Pinpoint the cell where the given text exists, returning its [X, Y] midpoint coordinate. 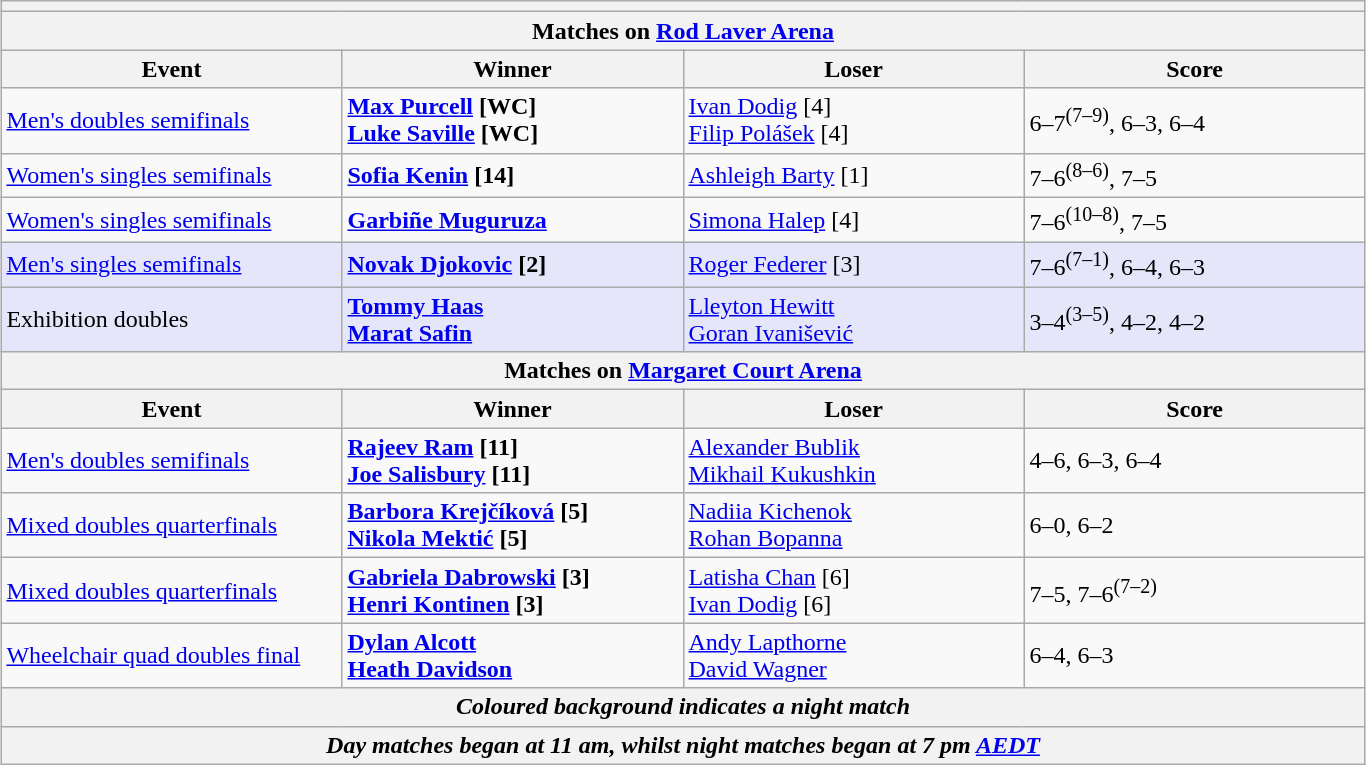
Roger Federer [3] [854, 264]
7–6(7–1), 6–4, 6–3 [1194, 264]
Gabriela Dabrowski [3] Henri Kontinen [3] [512, 590]
Garbiñe Muguruza [512, 220]
Alexander Bublik Mikhail Kukushkin [854, 460]
Nadiia Kichenok Rohan Bopanna [854, 526]
Ivan Dodig [4] Filip Polášek [4] [854, 120]
Coloured background indicates a night match [683, 707]
Day matches began at 11 am, whilst night matches began at 7 pm AEDT [683, 745]
Latisha Chan [6] Ivan Dodig [6] [854, 590]
6–0, 6–2 [1194, 526]
Max Purcell [WC] Luke Saville [WC] [512, 120]
Matches on Rod Laver Arena [683, 31]
Rajeev Ram [11] Joe Salisbury [11] [512, 460]
7–5, 7–6(7–2) [1194, 590]
Andy Lapthorne David Wagner [854, 656]
Lleyton Hewitt Goran Ivanišević [854, 320]
Exhibition doubles [172, 320]
Simona Halep [4] [854, 220]
Men's singles semifinals [172, 264]
Sofia Kenin [14] [512, 176]
6–4, 6–3 [1194, 656]
Barbora Krejčíková [5] Nikola Mektić [5] [512, 526]
3–4(3–5), 4–2, 4–2 [1194, 320]
Dylan Alcott Heath Davidson [512, 656]
7–6(10–8), 7–5 [1194, 220]
Tommy Haas Marat Safin [512, 320]
6–7(7–9), 6–3, 6–4 [1194, 120]
Matches on Margaret Court Arena [683, 371]
Novak Djokovic [2] [512, 264]
7–6(8–6), 7–5 [1194, 176]
4–6, 6–3, 6–4 [1194, 460]
Wheelchair quad doubles final [172, 656]
Ashleigh Barty [1] [854, 176]
